Return the [x, y] coordinate for the center point of the cell that contains the specified text.  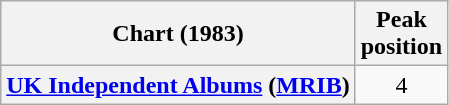
4 [401, 85]
Chart (1983) [178, 34]
UK Independent Albums (MRIB) [178, 85]
Peakposition [401, 34]
